Extract the (x, y) coordinate from the center of the cell holding the provided text.  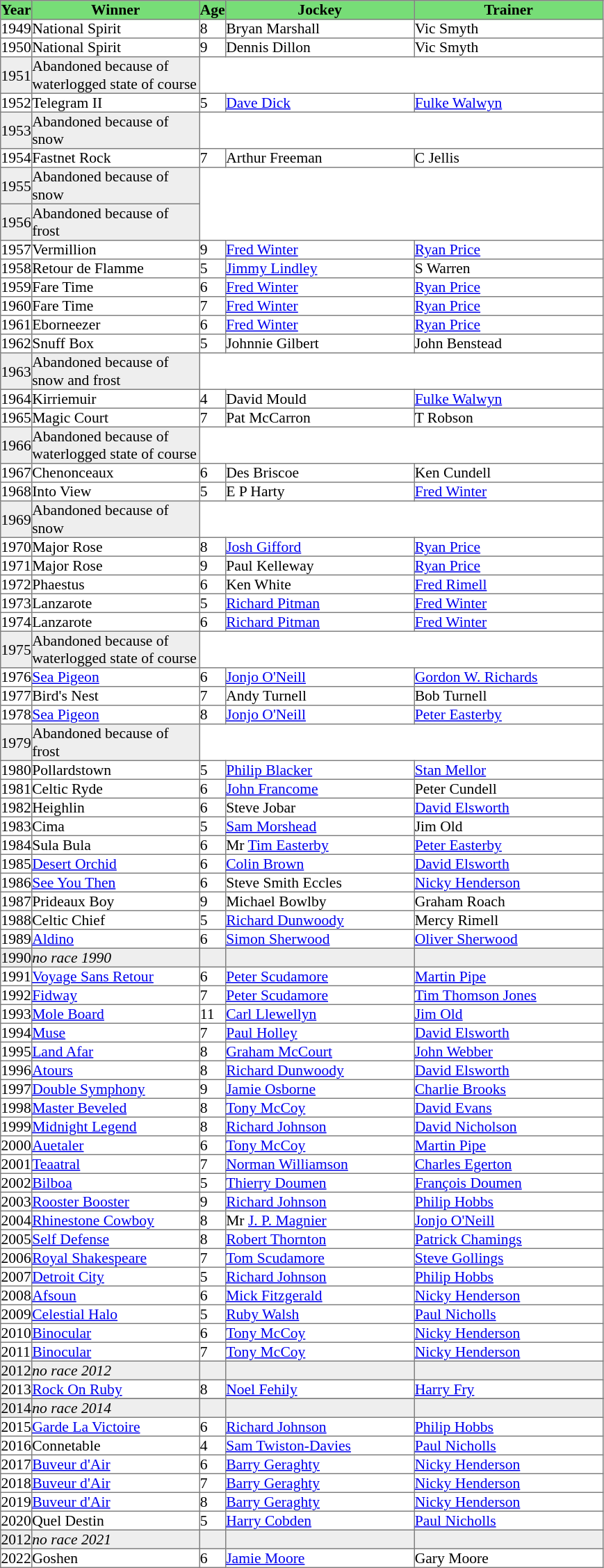
Jockey (320, 10)
Mr Tim Easterby (320, 845)
Afsoun (115, 1296)
Paul Kelleway (320, 566)
Into View (115, 492)
Simon Sherwood (320, 938)
E P Harty (320, 492)
2013 (17, 1389)
1982 (17, 808)
1949 (17, 29)
2014 (17, 1408)
2015 (17, 1426)
1996 (17, 1070)
Trainer (509, 10)
Bilboa (115, 1183)
Noel Fehily (320, 1389)
Fidway (115, 995)
1995 (17, 1051)
1999 (17, 1126)
Fastnet Rock (115, 158)
1981 (17, 788)
1978 (17, 714)
1986 (17, 883)
2018 (17, 1483)
Age (213, 10)
Pollardstown (115, 770)
Mick Fitzgerald (320, 1296)
Celtic Chief (115, 920)
Ruby Walsh (320, 1314)
1989 (17, 938)
Carl Llewellyn (320, 1013)
Ken White (320, 584)
1977 (17, 696)
Winner (115, 10)
1967 (17, 473)
Atours (115, 1070)
Vermillion (115, 250)
Bob Turnell (509, 696)
Telegram II (115, 103)
Norman Williamson (320, 1163)
1957 (17, 250)
Land Afar (115, 1051)
Kirriemuir (115, 399)
2005 (17, 1239)
Tim Thomson Jones (509, 995)
1950 (17, 47)
Magic Court (115, 417)
1958 (17, 268)
Sam Twiston-Davies (320, 1446)
Steve Gollings (509, 1258)
Cima (115, 826)
Steve Smith Eccles (320, 883)
Jimmy Lindley (320, 268)
no race 2014 (115, 1408)
David Mould (320, 399)
Graham Roach (509, 901)
2003 (17, 1201)
2019 (17, 1501)
Heighlin (115, 808)
Harry Fry (509, 1389)
1976 (17, 677)
1962 (17, 343)
Pat McCarron (320, 417)
1994 (17, 1033)
Charles Egerton (509, 1163)
1997 (17, 1088)
Midnight Legend (115, 1126)
1991 (17, 976)
1985 (17, 863)
Bird's Nest (115, 696)
Aldino (115, 938)
Johnnie Gilbert (320, 343)
Patrick Chamings (509, 1239)
Steve Jobar (320, 808)
T Robson (509, 417)
1961 (17, 325)
Double Symphony (115, 1088)
1984 (17, 845)
1960 (17, 306)
2001 (17, 1163)
Mole Board (115, 1013)
1987 (17, 901)
Jamie Moore (320, 1558)
Voyage Sans Retour (115, 976)
1959 (17, 288)
1965 (17, 417)
Connetable (115, 1446)
1971 (17, 566)
Fred Rimell (509, 584)
1990 (17, 958)
Stan Mellor (509, 770)
2009 (17, 1314)
1951 (17, 75)
Garde La Victoire (115, 1426)
1983 (17, 826)
Detroit City (115, 1276)
Desert Orchid (115, 863)
Rhinestone Cowboy (115, 1220)
Celtic Ryde (115, 788)
Mercy Rimell (509, 920)
2000 (17, 1145)
1969 (17, 519)
Quel Destin (115, 1521)
2006 (17, 1258)
John Webber (509, 1051)
Graham McCourt (320, 1051)
1972 (17, 584)
2011 (17, 1351)
Royal Shakespeare (115, 1258)
Sula Bula (115, 845)
Peter Cundell (509, 788)
David Evans (509, 1108)
1992 (17, 995)
Dennis Dillon (320, 47)
Muse (115, 1033)
Ken Cundell (509, 473)
Year (17, 10)
Arthur Freeman (320, 158)
2020 (17, 1521)
Harry Cobden (320, 1521)
Jamie Osborne (320, 1088)
1964 (17, 399)
Celestial Halo (115, 1314)
Prideaux Boy (115, 901)
Des Briscoe (320, 473)
1974 (17, 621)
Josh Gifford (320, 546)
11 (213, 1013)
Michael Bowlby (320, 901)
no race 2021 (115, 1539)
Thierry Doumen (320, 1183)
John Benstead (509, 343)
Gary Moore (509, 1558)
1963 (17, 371)
Rock On Ruby (115, 1389)
no race 1990 (115, 958)
2010 (17, 1333)
S Warren (509, 268)
Philip Blacker (320, 770)
2017 (17, 1464)
Oliver Sherwood (509, 938)
Mr J. P. Magnier (320, 1220)
2007 (17, 1276)
Teaatral (115, 1163)
Abandoned because of snow and frost (115, 371)
Auetaler (115, 1145)
1975 (17, 649)
2002 (17, 1183)
Dave Dick (320, 103)
Eborneezer (115, 325)
Rooster Booster (115, 1201)
François Doumen (509, 1183)
John Francome (320, 788)
C Jellis (509, 158)
1973 (17, 603)
1955 (17, 186)
1988 (17, 920)
1966 (17, 445)
1998 (17, 1108)
Snuff Box (115, 343)
Sam Morshead (320, 826)
Charlie Brooks (509, 1088)
1970 (17, 546)
David Nicholson (509, 1126)
Phaestus (115, 584)
Self Defense (115, 1239)
1956 (17, 222)
Retour de Flamme (115, 268)
Colin Brown (320, 863)
Robert Thornton (320, 1239)
See You Then (115, 883)
Chenonceaux (115, 473)
Tom Scudamore (320, 1258)
1980 (17, 770)
Andy Turnell (320, 696)
2022 (17, 1558)
1993 (17, 1013)
Goshen (115, 1558)
Bryan Marshall (320, 29)
1952 (17, 103)
1968 (17, 492)
2016 (17, 1446)
Gordon W. Richards (509, 677)
1954 (17, 158)
Master Beveled (115, 1108)
2008 (17, 1296)
1953 (17, 130)
Paul Holley (320, 1033)
no race 2012 (115, 1371)
2004 (17, 1220)
1979 (17, 742)
